Output the (x, y) coordinate of the center of the cell containing the given text.  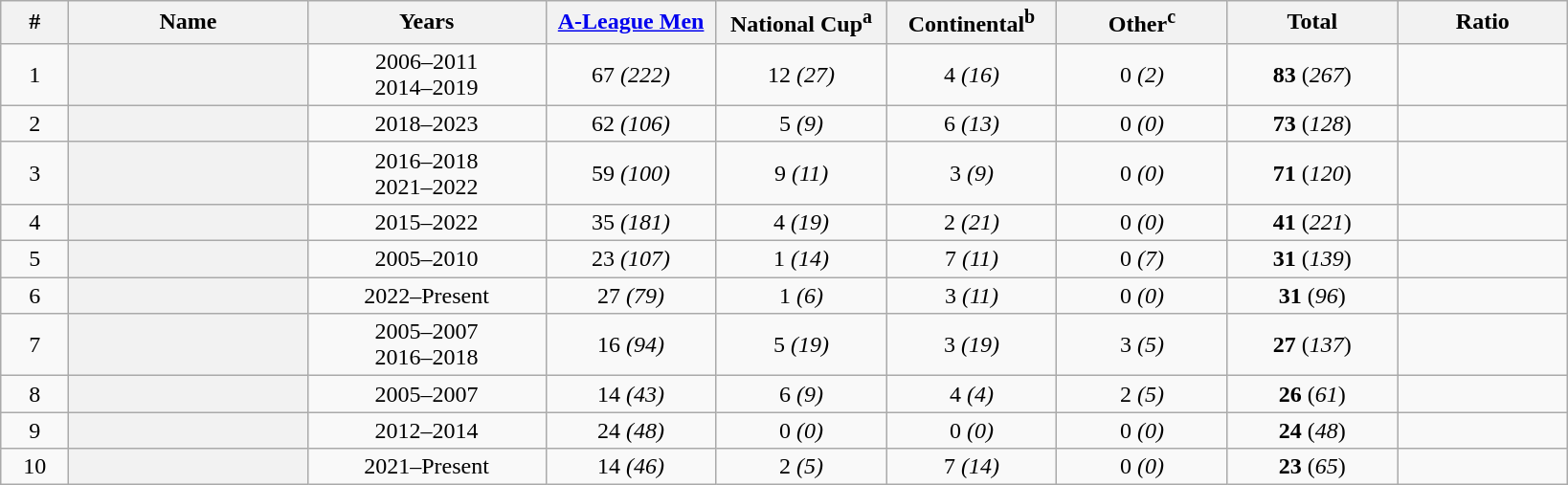
Continentalb (972, 23)
7 (34, 344)
3 (34, 172)
41 (221) (1312, 222)
9 (11) (801, 172)
16 (94) (631, 344)
7 (11) (972, 259)
27 (79) (631, 296)
83 (267) (1312, 75)
3 (5) (1142, 344)
6 (9) (801, 394)
2016–20182021–2022 (427, 172)
5 (34, 259)
1 (34, 75)
2006–20112014–2019 (427, 75)
12 (27) (801, 75)
2018–2023 (427, 123)
Ratio (1483, 23)
1 (6) (801, 296)
4 (19) (801, 222)
6 (34, 296)
Otherc (1142, 23)
2021–Present (427, 467)
5 (9) (801, 123)
Name (188, 23)
7 (14) (972, 467)
3 (19) (972, 344)
67 (222) (631, 75)
2005–20072016–2018 (427, 344)
4 (16) (972, 75)
0 (2) (1142, 75)
26 (61) (1312, 394)
4 (4) (972, 394)
8 (34, 394)
# (34, 23)
23 (107) (631, 259)
3 (11) (972, 296)
Years (427, 23)
National Cupa (801, 23)
2 (34, 123)
1 (14) (801, 259)
73 (128) (1312, 123)
2005–2007 (427, 394)
23 (65) (1312, 467)
27 (137) (1312, 344)
Total (1312, 23)
6 (13) (972, 123)
2005–2010 (427, 259)
71 (120) (1312, 172)
14 (43) (631, 394)
31 (139) (1312, 259)
2015–2022 (427, 222)
5 (19) (801, 344)
A-League Men (631, 23)
3 (9) (972, 172)
10 (34, 467)
31 (96) (1312, 296)
35 (181) (631, 222)
0 (7) (1142, 259)
2012–2014 (427, 430)
2 (21) (972, 222)
2022–Present (427, 296)
4 (34, 222)
59 (100) (631, 172)
14 (46) (631, 467)
62 (106) (631, 123)
9 (34, 430)
